Provide the [X, Y] coordinate of the cell's center where the given text is located.  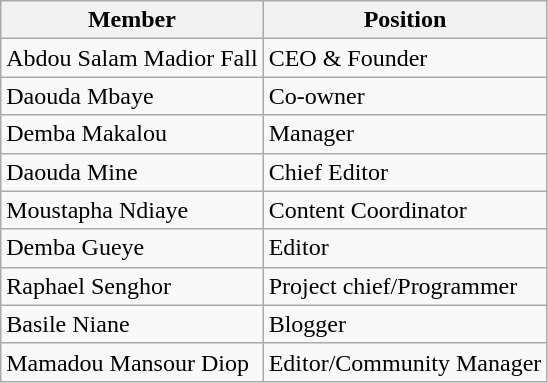
Moustapha Ndiaye [132, 210]
Content Coordinator [405, 210]
Basile Niane [132, 324]
Member [132, 20]
Project chief/Programmer [405, 286]
Chief Editor [405, 172]
Editor [405, 248]
Mamadou Mansour Diop [132, 362]
Demba Makalou [132, 134]
Abdou Salam Madior Fall [132, 58]
Editor/Community Manager [405, 362]
Raphael Senghor [132, 286]
Co-owner [405, 96]
Demba Gueye [132, 248]
CEO & Founder [405, 58]
Blogger [405, 324]
Manager [405, 134]
Daouda Mine [132, 172]
Daouda Mbaye [132, 96]
Position [405, 20]
